Identify which cell holds the provided text, then report its [x, y] central coordinate. 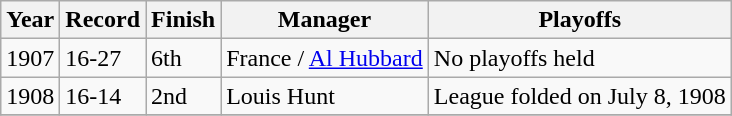
League folded on July 8, 1908 [580, 96]
Playoffs [580, 20]
Record [103, 20]
2nd [184, 96]
Louis Hunt [325, 96]
16-14 [103, 96]
16-27 [103, 58]
France / Al Hubbard [325, 58]
Year [30, 20]
No playoffs held [580, 58]
Manager [325, 20]
Finish [184, 20]
1907 [30, 58]
1908 [30, 96]
6th [184, 58]
